Return (x, y) of the center of cell containing provided text 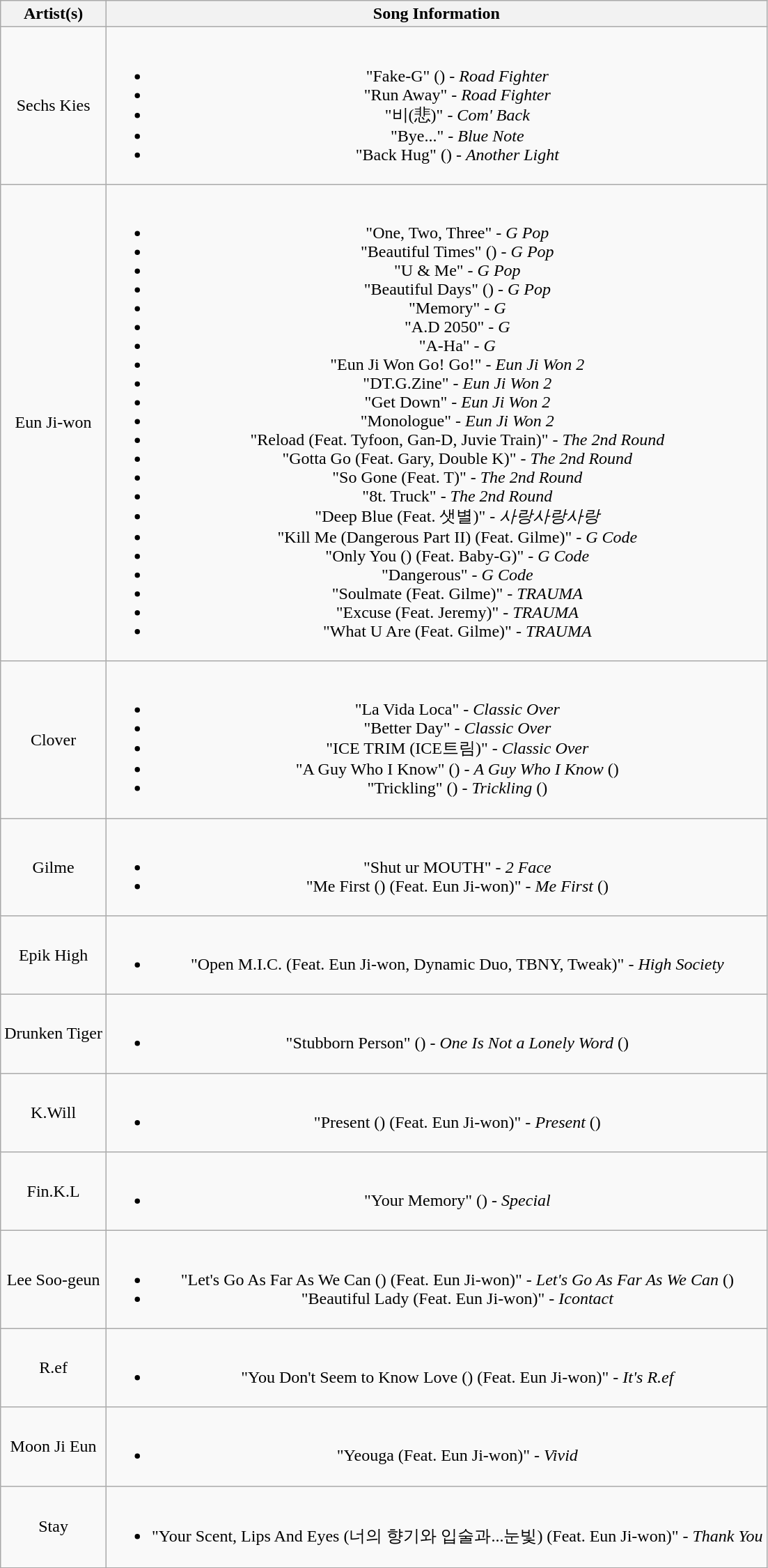
"Let's Go As Far As We Can () (Feat. Eun Ji-won)" - Let's Go As Far As We Can ()"Beautiful Lady (Feat. Eun Ji-won)" - Icontact (436, 1280)
Artist(s) (54, 14)
"Stubborn Person" () - One Is Not a Lonely Word () (436, 1034)
"Yeouga (Feat. Eun Ji-won)" - Vivid (436, 1446)
Stay (54, 1527)
R.ef (54, 1368)
"Present () (Feat. Eun Ji-won)" - Present () (436, 1113)
Gilme (54, 867)
"You Don't Seem to Know Love () (Feat. Eun Ji-won)" - It's R.ef (436, 1368)
Drunken Tiger (54, 1034)
"Your Memory" () - Special (436, 1191)
"Shut ur MOUTH" - 2 Face"Me First () (Feat. Eun Ji-won)" - Me First () (436, 867)
K.Will (54, 1113)
Epik High (54, 956)
Eun Ji-won (54, 422)
"Fake-G" () - Road Fighter"Run Away" - Road Fighter"비(悲)" - Com' Back"Bye..." - Blue Note"Back Hug" () - Another Light (436, 106)
Lee Soo-geun (54, 1280)
Sechs Kies (54, 106)
Moon Ji Eun (54, 1446)
"Open M.I.C. (Feat. Eun Ji-won, Dynamic Duo, TBNY, Tweak)" - High Society (436, 956)
Fin.K.L (54, 1191)
Song Information (436, 14)
"Your Scent, Lips And Eyes (너의 향기와 입술과...눈빛) (Feat. Eun Ji-won)" - Thank You (436, 1527)
Clover (54, 740)
